Provide the [X, Y] coordinate of the cell's center where the given text is located.  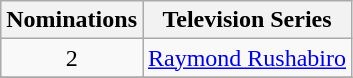
Raymond Rushabiro [246, 58]
Television Series [246, 20]
Nominations [72, 20]
2 [72, 58]
